From the cell containing the given text, extract its center point as (X, Y) coordinate. 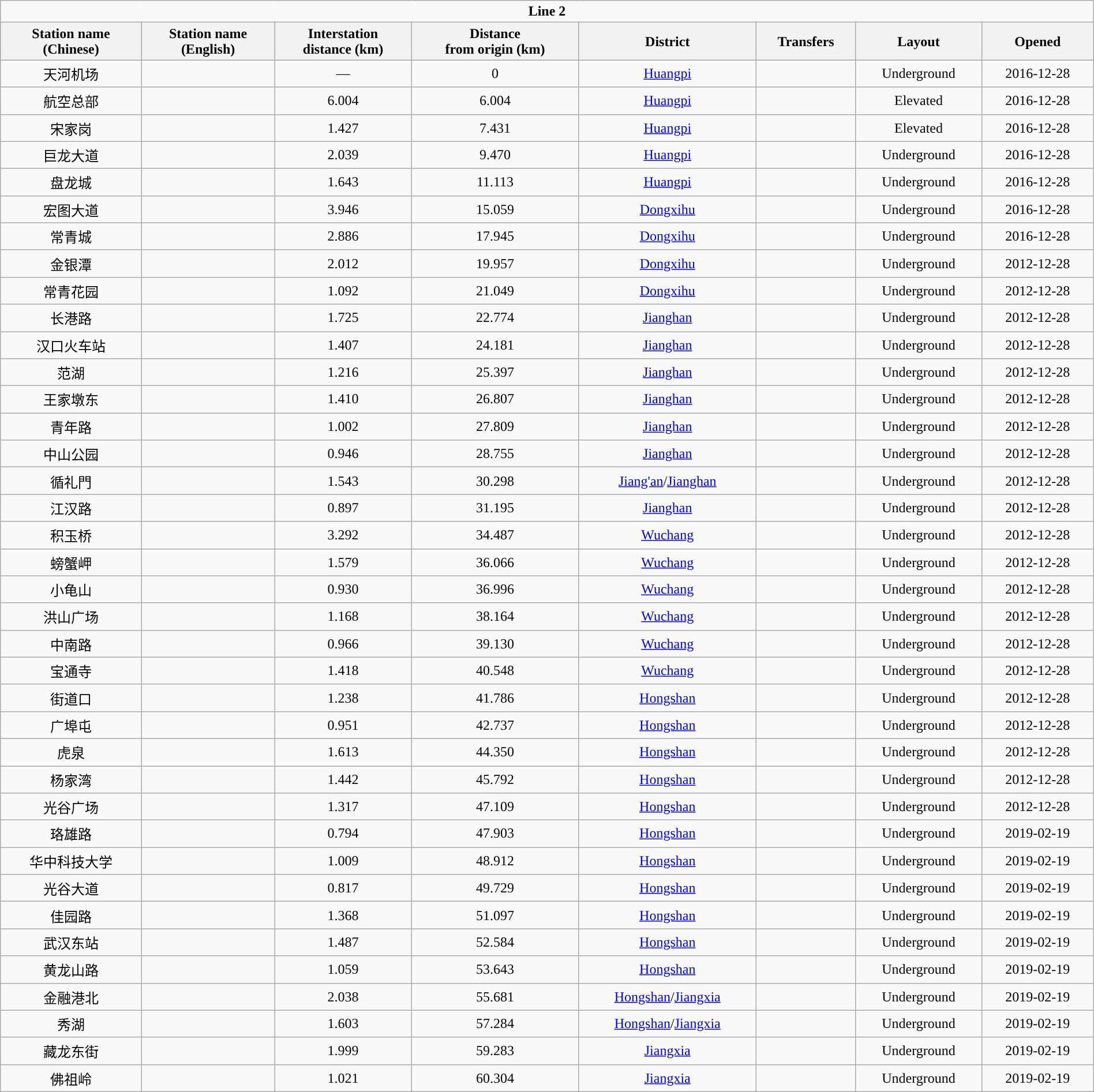
航空总部 (71, 100)
华中科技大学 (71, 861)
42.737 (495, 725)
17.945 (495, 237)
中山公园 (71, 453)
洪山广场 (71, 616)
— (343, 74)
1.999 (343, 1051)
王家墩东 (71, 399)
巨龙大道 (71, 155)
1.238 (343, 698)
杨家湾 (71, 780)
22.774 (495, 317)
汉口火车站 (71, 345)
虎泉 (71, 752)
1.410 (343, 399)
47.109 (495, 806)
佳园路 (71, 915)
金银潭 (71, 263)
珞雄路 (71, 834)
1.009 (343, 861)
1.725 (343, 317)
1.579 (343, 562)
0.897 (343, 508)
盘龙城 (71, 182)
0.966 (343, 644)
7.431 (495, 128)
藏龙东街 (71, 1051)
27.809 (495, 427)
24.181 (495, 345)
1.407 (343, 345)
3.292 (343, 535)
11.113 (495, 182)
1.543 (343, 481)
1.059 (343, 969)
光谷大道 (71, 888)
2.039 (343, 155)
1.487 (343, 943)
49.729 (495, 888)
Station name(English) (208, 42)
26.807 (495, 399)
1.603 (343, 1023)
0.946 (343, 453)
秀湖 (71, 1023)
59.283 (495, 1051)
长港路 (71, 317)
武汉东站 (71, 943)
广埠屯 (71, 725)
江汉路 (71, 508)
3.946 (343, 209)
55.681 (495, 997)
57.284 (495, 1023)
36.996 (495, 590)
30.298 (495, 481)
2.038 (343, 997)
48.912 (495, 861)
District (668, 42)
39.130 (495, 644)
15.059 (495, 209)
螃蟹岬 (71, 562)
25.397 (495, 373)
2.012 (343, 263)
2.886 (343, 237)
60.304 (495, 1078)
宝通寺 (71, 670)
1.418 (343, 670)
40.548 (495, 670)
0.951 (343, 725)
1.092 (343, 291)
宋家岗 (71, 128)
36.066 (495, 562)
0.794 (343, 834)
佛祖岭 (71, 1078)
1.427 (343, 128)
21.049 (495, 291)
Line 2 (547, 12)
Jiang'an/Jianghan (668, 481)
1.613 (343, 752)
1.216 (343, 373)
街道口 (71, 698)
1.368 (343, 915)
47.903 (495, 834)
积玉桥 (71, 535)
1.317 (343, 806)
Layout (919, 42)
19.957 (495, 263)
52.584 (495, 943)
Opened (1037, 42)
53.643 (495, 969)
28.755 (495, 453)
41.786 (495, 698)
1.442 (343, 780)
51.097 (495, 915)
黄龙山路 (71, 969)
常青花园 (71, 291)
1.168 (343, 616)
宏图大道 (71, 209)
Distancefrom origin (km) (495, 42)
天河机场 (71, 74)
常青城 (71, 237)
范湖 (71, 373)
38.164 (495, 616)
34.487 (495, 535)
中南路 (71, 644)
9.470 (495, 155)
Interstationdistance (km) (343, 42)
光谷广场 (71, 806)
0 (495, 74)
31.195 (495, 508)
44.350 (495, 752)
0.817 (343, 888)
45.792 (495, 780)
Station name(Chinese) (71, 42)
青年路 (71, 427)
1.021 (343, 1078)
0.930 (343, 590)
循礼門 (71, 481)
1.643 (343, 182)
金融港北 (71, 997)
小龟山 (71, 590)
Transfers (805, 42)
1.002 (343, 427)
